Scan for the cell matching the given text and deliver its (X, Y) coordinate at center. 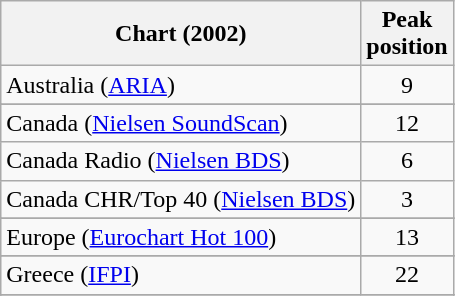
Canada Radio (Nielsen BDS) (181, 161)
3 (407, 199)
Canada (Nielsen SoundScan) (181, 123)
Australia (ARIA) (181, 85)
6 (407, 161)
13 (407, 237)
Canada CHR/Top 40 (Nielsen BDS) (181, 199)
Peakposition (407, 34)
Greece (IFPI) (181, 275)
12 (407, 123)
22 (407, 275)
Chart (2002) (181, 34)
Europe (Eurochart Hot 100) (181, 237)
9 (407, 85)
